Return the (X, Y) coordinate for the center point of the cell that contains the specified text.  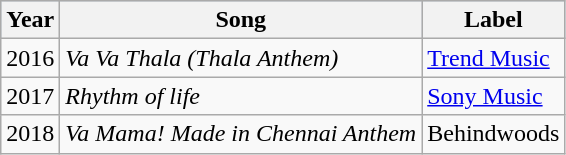
2017 (30, 96)
Year (30, 20)
Sony Music (494, 96)
2018 (30, 134)
2016 (30, 58)
Va Va Thala (Thala Anthem) (241, 58)
Song (241, 20)
Va Mama! Made in Chennai Anthem (241, 134)
Behindwoods (494, 134)
Rhythm of life (241, 96)
Label (494, 20)
Trend Music (494, 58)
